Scan for the cell matching the given text and deliver its [x, y] coordinate at center. 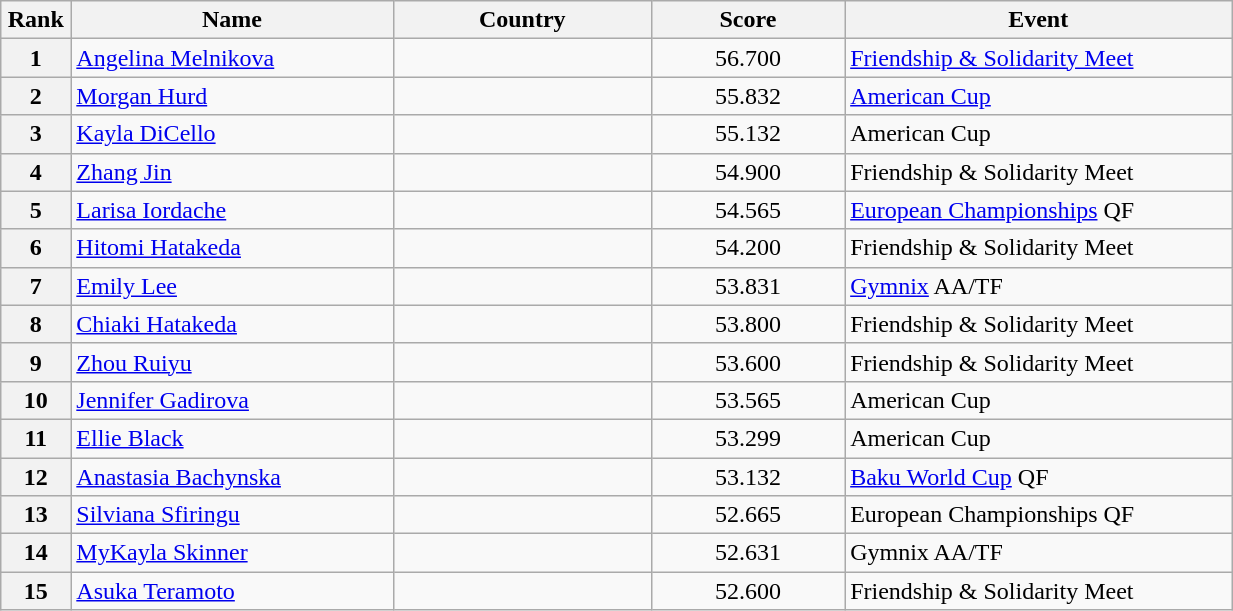
Larisa Iordache [232, 210]
Rank [36, 20]
11 [36, 438]
Name [232, 20]
Chiaki Hatakeda [232, 324]
52.600 [748, 591]
15 [36, 591]
6 [36, 248]
Emily Lee [232, 286]
Morgan Hurd [232, 96]
3 [36, 134]
Angelina Melnikova [232, 58]
13 [36, 515]
52.665 [748, 515]
53.132 [748, 477]
Baku World Cup QF [1038, 477]
53.600 [748, 362]
12 [36, 477]
5 [36, 210]
53.800 [748, 324]
Country [522, 20]
MyKayla Skinner [232, 553]
8 [36, 324]
54.565 [748, 210]
Silviana Sfiringu [232, 515]
Score [748, 20]
54.200 [748, 248]
54.900 [748, 172]
56.700 [748, 58]
Anastasia Bachynska [232, 477]
Jennifer Gadirova [232, 400]
Ellie Black [232, 438]
1 [36, 58]
10 [36, 400]
52.631 [748, 553]
Event [1038, 20]
55.132 [748, 134]
Kayla DiCello [232, 134]
Asuka Teramoto [232, 591]
9 [36, 362]
7 [36, 286]
53.565 [748, 400]
Hitomi Hatakeda [232, 248]
14 [36, 553]
53.299 [748, 438]
Zhang Jin [232, 172]
2 [36, 96]
Zhou Ruiyu [232, 362]
55.832 [748, 96]
53.831 [748, 286]
4 [36, 172]
